For the text-containing cell, return its midpoint in (x, y) coordinate format. 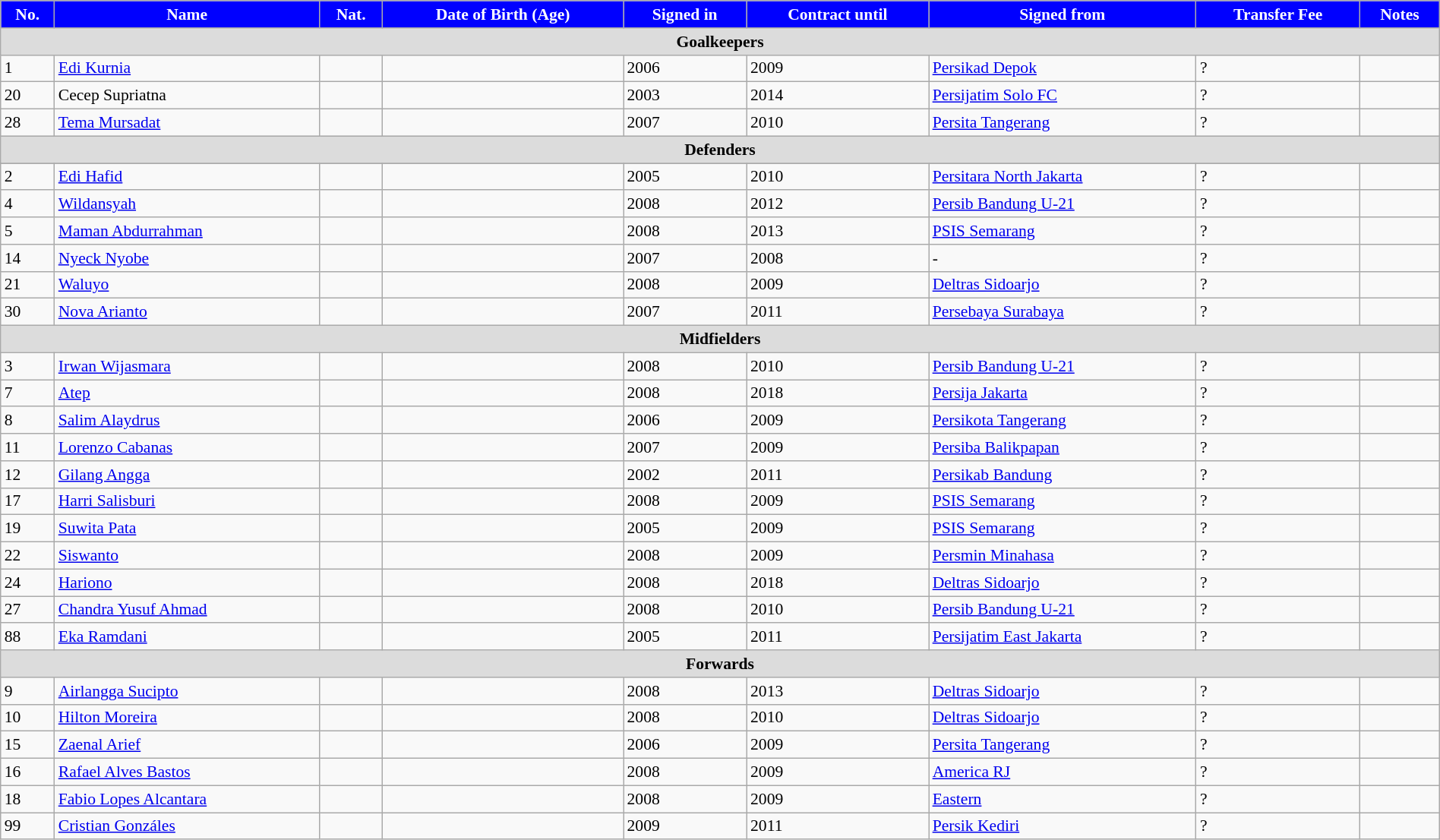
Signed in (684, 14)
Lorenzo Cabanas (187, 447)
11 (27, 447)
Persik Kediri (1063, 826)
Forwards (720, 664)
Name (187, 14)
3 (27, 366)
10 (27, 718)
No. (27, 14)
28 (27, 123)
17 (27, 501)
2003 (684, 96)
Persitara North Jakarta (1063, 177)
Transfer Fee (1278, 14)
Chandra Yusuf Ahmad (187, 610)
Persikota Tangerang (1063, 421)
Date of Birth (Age) (503, 14)
Defenders (720, 150)
Persijatim Solo FC (1063, 96)
12 (27, 475)
Nat. (351, 14)
Salim Alaydrus (187, 421)
Tema Mursadat (187, 123)
2012 (838, 204)
Hariono (187, 583)
Zaenal Arief (187, 745)
Eastern (1063, 799)
2 (27, 177)
Wildansyah (187, 204)
Gilang Angga (187, 475)
Maman Abdurrahman (187, 231)
Atep (187, 393)
27 (27, 610)
Midfielders (720, 339)
18 (27, 799)
2014 (838, 96)
Cristian Gonzáles (187, 826)
2002 (684, 475)
Persikad Depok (1063, 68)
Fabio Lopes Alcantara (187, 799)
Contract until (838, 14)
88 (27, 637)
15 (27, 745)
Siswanto (187, 556)
Edi Kurnia (187, 68)
20 (27, 96)
Waluyo (187, 285)
Persikab Bandung (1063, 475)
99 (27, 826)
Nyeck Nyobe (187, 258)
Persija Jakarta (1063, 393)
Cecep Supriatna (187, 96)
9 (27, 691)
Signed from (1063, 14)
30 (27, 312)
24 (27, 583)
Persiba Balikpapan (1063, 447)
- (1063, 258)
Suwita Pata (187, 529)
Eka Ramdani (187, 637)
16 (27, 772)
Persebaya Surabaya (1063, 312)
8 (27, 421)
Irwan Wijasmara (187, 366)
Goalkeepers (720, 42)
Hilton Moreira (187, 718)
Edi Hafid (187, 177)
1 (27, 68)
5 (27, 231)
America RJ (1063, 772)
4 (27, 204)
14 (27, 258)
7 (27, 393)
19 (27, 529)
Persmin Minahasa (1063, 556)
Notes (1401, 14)
22 (27, 556)
Persijatim East Jakarta (1063, 637)
Harri Salisburi (187, 501)
Nova Arianto (187, 312)
Rafael Alves Bastos (187, 772)
Airlangga Sucipto (187, 691)
21 (27, 285)
